From the cell containing the given text, extract its center point as (x, y) coordinate. 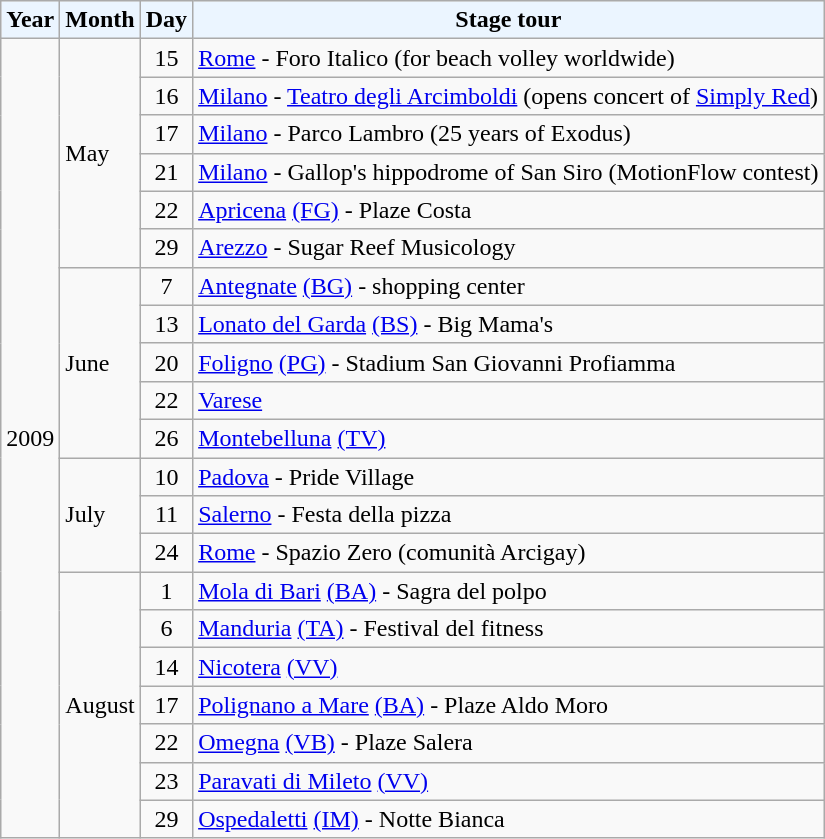
Apricena (FG) - Plaze Costa (508, 210)
Ospedaletti (IM) - Notte Bianca (508, 819)
May (100, 153)
1 (166, 591)
August (100, 705)
Milano - Teatro degli Arcimboldi (opens concert of Simply Red) (508, 96)
13 (166, 324)
Day (166, 20)
June (100, 362)
Year (30, 20)
Antegnate (BG) - shopping center (508, 286)
Nicotera (VV) (508, 667)
Milano - Gallop's hippodrome of San Siro (MotionFlow contest) (508, 172)
20 (166, 362)
16 (166, 96)
24 (166, 553)
Salerno - Festa della pizza (508, 515)
Paravati di Mileto (VV) (508, 781)
Mola di Bari (BA) - Sagra del polpo (508, 591)
Rome - Spazio Zero (comunità Arcigay) (508, 553)
Montebelluna (TV) (508, 438)
Foligno (PG) - Stadium San Giovanni Profiamma (508, 362)
Omegna (VB) - Plaze Salera (508, 743)
Padova - Pride Village (508, 477)
Varese (508, 400)
Rome - Foro Italico (for beach volley worldwide) (508, 58)
Manduria (TA) - Festival del fitness (508, 629)
Lonato del Garda (BS) - Big Mama's (508, 324)
July (100, 515)
10 (166, 477)
26 (166, 438)
Milano - Parco Lambro (25 years of Exodus) (508, 134)
15 (166, 58)
7 (166, 286)
6 (166, 629)
Polignano a Mare (BA) - Plaze Aldo Moro (508, 705)
2009 (30, 438)
Arezzo - Sugar Reef Musicology (508, 248)
23 (166, 781)
Month (100, 20)
11 (166, 515)
21 (166, 172)
Stage tour (508, 20)
14 (166, 667)
